Extract the [x, y] coordinate from the center of the cell holding the provided text.  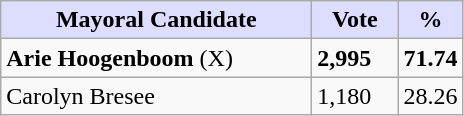
28.26 [430, 96]
71.74 [430, 58]
Vote [355, 20]
% [430, 20]
2,995 [355, 58]
1,180 [355, 96]
Arie Hoogenboom (X) [156, 58]
Mayoral Candidate [156, 20]
Carolyn Bresee [156, 96]
